Search for the cell housing the specified text and yield its (X, Y) center coordinate. 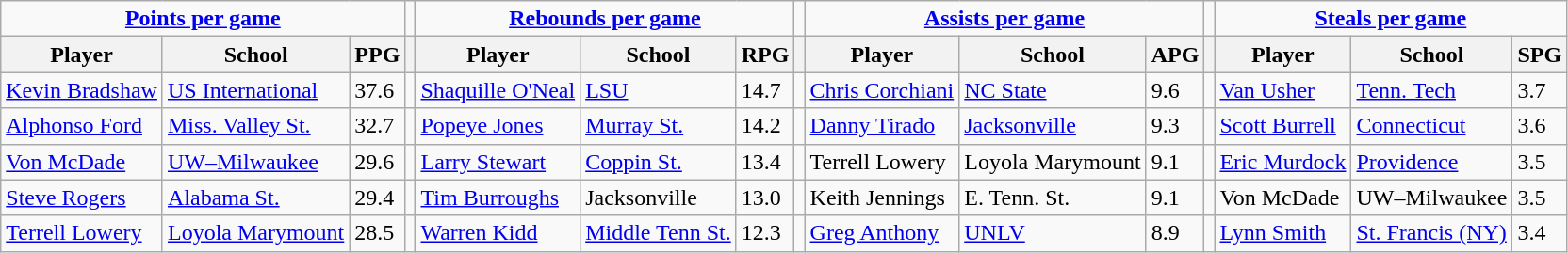
Points per game (204, 19)
E. Tenn. St. (1053, 198)
Keith Jennings (882, 198)
PPG (377, 55)
St. Francis (NY) (1432, 233)
Larry Stewart (498, 162)
12.3 (765, 233)
SPG (1540, 55)
Steals per game (1391, 19)
Tenn. Tech (1432, 90)
32.7 (377, 126)
Chris Corchiani (882, 90)
13.0 (765, 198)
RPG (765, 55)
29.4 (377, 198)
Steve Rogers (82, 198)
Assists per game (1004, 19)
Kevin Bradshaw (82, 90)
LSU (659, 90)
Lynn Smith (1283, 233)
14.7 (765, 90)
Connecticut (1432, 126)
Shaquille O'Neal (498, 90)
14.2 (765, 126)
Alabama St. (255, 198)
Rebounds per game (605, 19)
Middle Tenn St. (659, 233)
Providence (1432, 162)
Scott Burrell (1283, 126)
9.6 (1175, 90)
Greg Anthony (882, 233)
NC State (1053, 90)
APG (1175, 55)
3.7 (1540, 90)
US International (255, 90)
28.5 (377, 233)
UNLV (1053, 233)
Tim Burroughs (498, 198)
Alphonso Ford (82, 126)
9.3 (1175, 126)
29.6 (377, 162)
3.4 (1540, 233)
Danny Tirado (882, 126)
Coppin St. (659, 162)
13.4 (765, 162)
8.9 (1175, 233)
3.6 (1540, 126)
Miss. Valley St. (255, 126)
Warren Kidd (498, 233)
Van Usher (1283, 90)
Popeye Jones (498, 126)
Eric Murdock (1283, 162)
Murray St. (659, 126)
37.6 (377, 90)
